From the cell containing the given text, extract its center point as (x, y) coordinate. 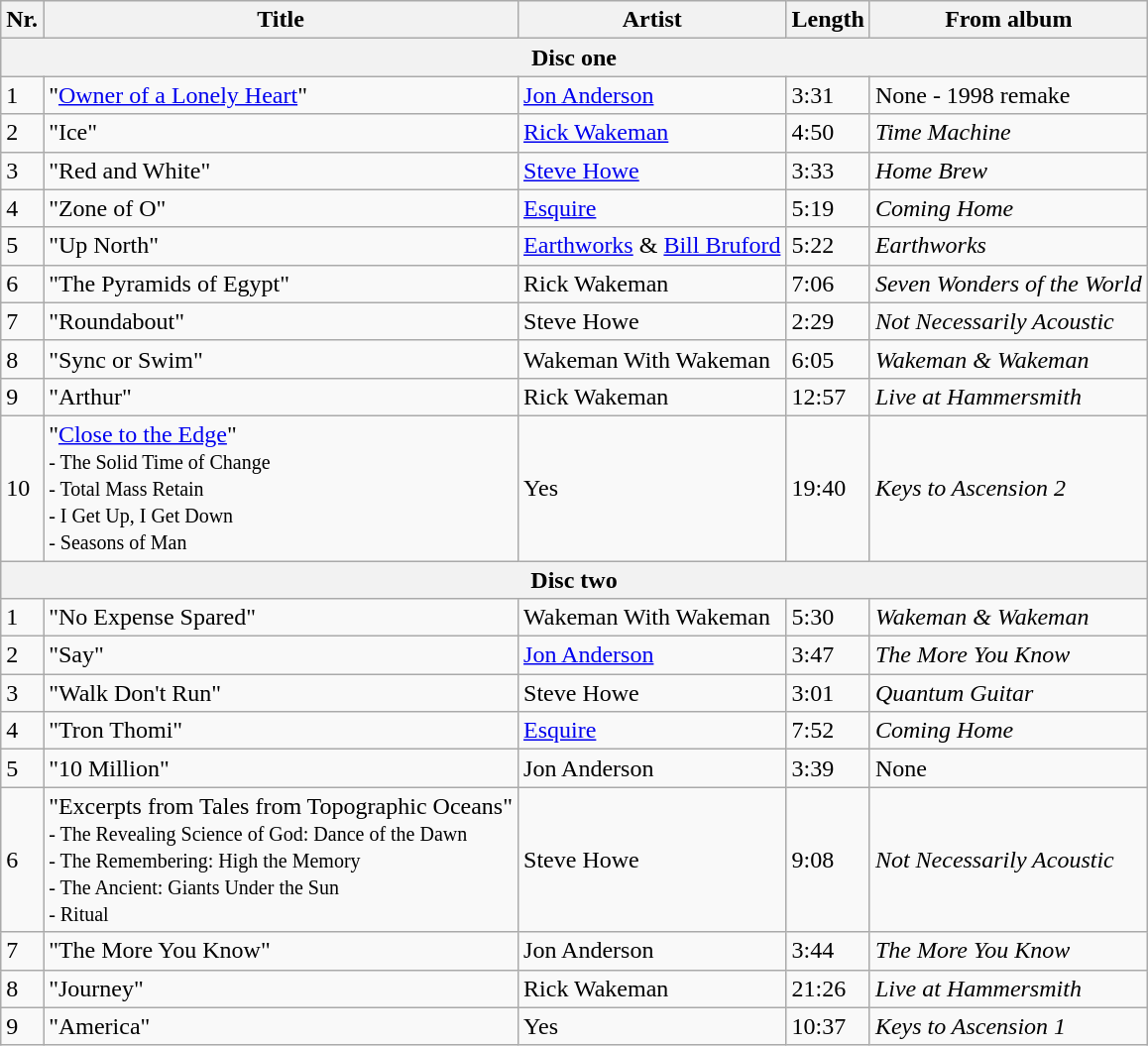
Earthworks (1008, 246)
5:22 (828, 246)
"Tron Thomi" (282, 731)
4:50 (828, 133)
5:30 (828, 618)
"The Pyramids of Egypt" (282, 284)
"The More You Know" (282, 951)
"No Expense Spared" (282, 618)
7:52 (828, 731)
2:29 (828, 321)
21:26 (828, 988)
"Zone of O" (282, 208)
12:57 (828, 397)
"Ice" (282, 133)
Time Machine (1008, 133)
Seven Wonders of the World (1008, 284)
"Roundabout" (282, 321)
None - 1998 remake (1008, 95)
Keys to Ascension 2 (1008, 488)
Keys to Ascension 1 (1008, 1026)
10 (22, 488)
Artist (652, 20)
Disc one (575, 58)
Disc two (575, 580)
"10 Million" (282, 768)
"Say" (282, 655)
Home Brew (1008, 171)
3:39 (828, 768)
3:01 (828, 693)
3:31 (828, 95)
"Sync or Swim" (282, 359)
"Arthur" (282, 397)
"Up North" (282, 246)
"Close to the Edge"- The Solid Time of Change- Total Mass Retain- I Get Up, I Get Down- Seasons of Man (282, 488)
3:33 (828, 171)
3:44 (828, 951)
Title (282, 20)
7:06 (828, 284)
"America" (282, 1026)
10:37 (828, 1026)
From album (1008, 20)
9:08 (828, 860)
19:40 (828, 488)
Earthworks & Bill Bruford (652, 246)
None (1008, 768)
Length (828, 20)
Quantum Guitar (1008, 693)
"Owner of a Lonely Heart" (282, 95)
5:19 (828, 208)
"Journey" (282, 988)
Nr. (22, 20)
3:47 (828, 655)
6:05 (828, 359)
"Walk Don't Run" (282, 693)
"Red and White" (282, 171)
